Identify which cell holds the provided text, then report its [X, Y] central coordinate. 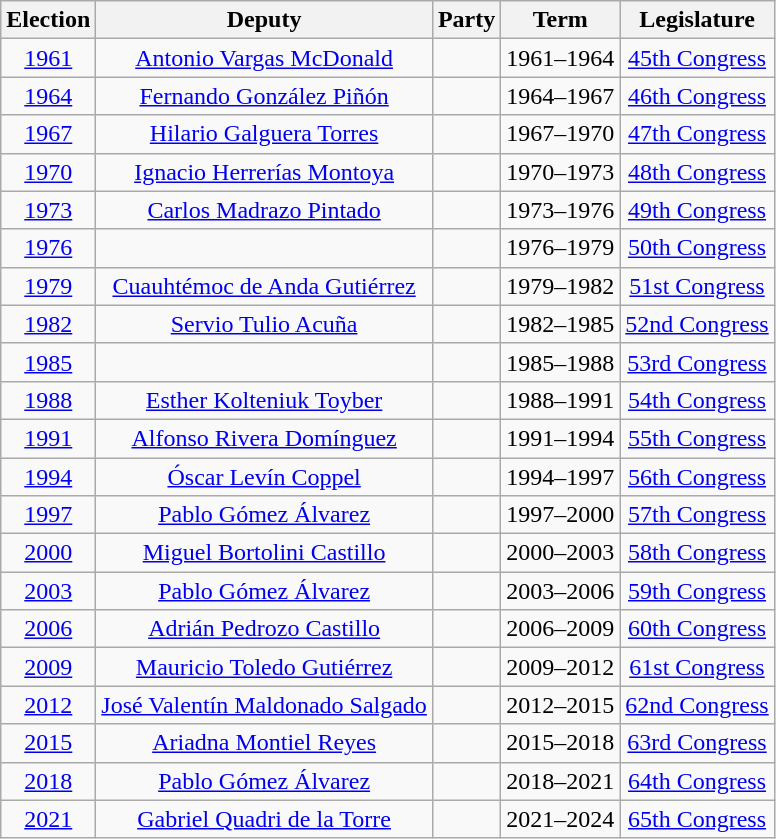
Term [560, 20]
2012–2015 [560, 705]
63rd Congress [697, 743]
1994–1997 [560, 477]
Alfonso Rivera Domínguez [264, 438]
2009–2012 [560, 667]
Servio Tulio Acuña [264, 324]
Óscar Levín Coppel [264, 477]
2003–2006 [560, 591]
1967–1970 [560, 134]
61st Congress [697, 667]
1979 [48, 286]
Election [48, 20]
49th Congress [697, 210]
2021–2024 [560, 819]
Gabriel Quadri de la Torre [264, 819]
2018–2021 [560, 781]
2018 [48, 781]
64th Congress [697, 781]
1970 [48, 172]
2006 [48, 629]
Miguel Bortolini Castillo [264, 553]
57th Congress [697, 515]
59th Congress [697, 591]
1961 [48, 58]
Hilario Galguera Torres [264, 134]
62nd Congress [697, 705]
1961–1964 [560, 58]
47th Congress [697, 134]
Carlos Madrazo Pintado [264, 210]
58th Congress [697, 553]
60th Congress [697, 629]
2000–2003 [560, 553]
Ignacio Herrerías Montoya [264, 172]
2015 [48, 743]
1988–1991 [560, 400]
1976 [48, 248]
Party [466, 20]
Esther Kolteniuk Toyber [264, 400]
54th Congress [697, 400]
2021 [48, 819]
Antonio Vargas McDonald [264, 58]
65th Congress [697, 819]
Cuauhtémoc de Anda Gutiérrez [264, 286]
2012 [48, 705]
1997–2000 [560, 515]
51st Congress [697, 286]
53rd Congress [697, 362]
1982 [48, 324]
1973 [48, 210]
1985 [48, 362]
Legislature [697, 20]
55th Congress [697, 438]
1994 [48, 477]
1991–1994 [560, 438]
48th Congress [697, 172]
Mauricio Toledo Gutiérrez [264, 667]
2000 [48, 553]
2006–2009 [560, 629]
1964 [48, 96]
1982–1985 [560, 324]
1964–1967 [560, 96]
45th Congress [697, 58]
2003 [48, 591]
Adrián Pedrozo Castillo [264, 629]
56th Congress [697, 477]
1976–1979 [560, 248]
50th Congress [697, 248]
Fernando González Piñón [264, 96]
1973–1976 [560, 210]
2009 [48, 667]
Ariadna Montiel Reyes [264, 743]
José Valentín Maldonado Salgado [264, 705]
1991 [48, 438]
Deputy [264, 20]
1979–1982 [560, 286]
1970–1973 [560, 172]
2015–2018 [560, 743]
1985–1988 [560, 362]
46th Congress [697, 96]
1997 [48, 515]
52nd Congress [697, 324]
1967 [48, 134]
1988 [48, 400]
